Return [x, y] of the center of cell containing provided text 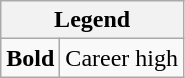
Bold [30, 58]
Legend [92, 20]
Career high [122, 58]
